Detect which cell encompasses the target text, then output its [x, y] center coordinate. 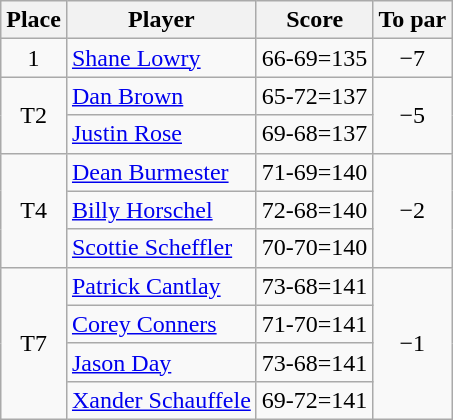
−7 [412, 58]
Billy Horschel [161, 210]
Player [161, 20]
1 [34, 58]
65-72=137 [314, 96]
69-68=137 [314, 134]
Justin Rose [161, 134]
Dan Brown [161, 96]
Patrick Cantlay [161, 286]
66-69=135 [314, 58]
72-68=140 [314, 210]
Xander Schauffele [161, 400]
71-69=140 [314, 172]
T2 [34, 115]
71-70=141 [314, 324]
Scottie Scheffler [161, 248]
−2 [412, 210]
−5 [412, 115]
T4 [34, 210]
69-72=141 [314, 400]
To par [412, 20]
−1 [412, 343]
Score [314, 20]
70-70=140 [314, 248]
Dean Burmester [161, 172]
T7 [34, 343]
Shane Lowry [161, 58]
Jason Day [161, 362]
Corey Conners [161, 324]
Place [34, 20]
